Provide the (X, Y) coordinate of the cell's center where the given text is located.  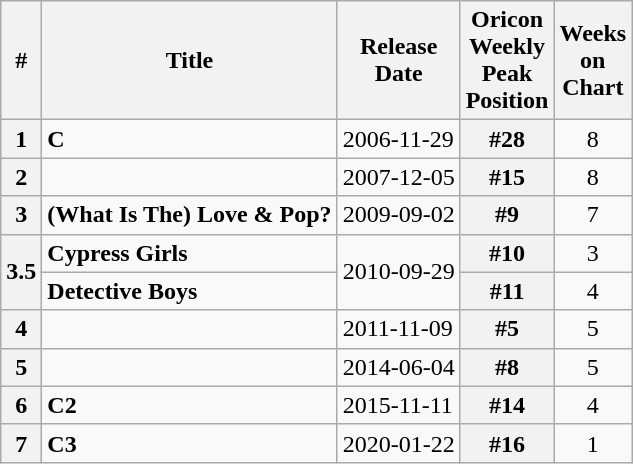
(What Is The) Love & Pop? (190, 215)
2014-06-04 (398, 367)
2010-09-29 (398, 272)
3.5 (22, 272)
C3 (190, 443)
#28 (507, 139)
2020-01-22 (398, 443)
#5 (507, 329)
2009-09-02 (398, 215)
6 (22, 405)
#10 (507, 253)
#16 (507, 443)
2007-12-05 (398, 177)
C2 (190, 405)
Cypress Girls (190, 253)
C (190, 139)
#9 (507, 215)
Title (190, 60)
#14 (507, 405)
Oricon WeeklyPeak Position (507, 60)
2 (22, 177)
# (22, 60)
2015-11-11 (398, 405)
#11 (507, 291)
#8 (507, 367)
2011-11-09 (398, 329)
2006-11-29 (398, 139)
Weeks onChart (593, 60)
#15 (507, 177)
Release Date (398, 60)
Detective Boys (190, 291)
